Locate the cell with the specified text and output its (x, y) center coordinate. 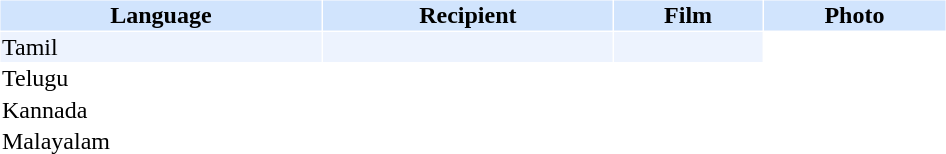
Photo (854, 15)
Kannada (160, 110)
Recipient (468, 15)
Tamil (160, 47)
Telugu (160, 79)
Language (160, 15)
Film (688, 15)
